Capture the cell that displays the provided text and extract its (X, Y) central coordinate. 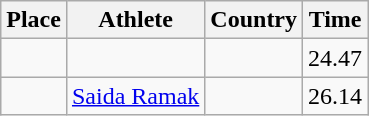
Place (34, 20)
Country (254, 20)
Athlete (135, 20)
26.14 (336, 96)
24.47 (336, 58)
Time (336, 20)
Saida Ramak (135, 96)
